Return [X, Y] of the center of cell containing provided text 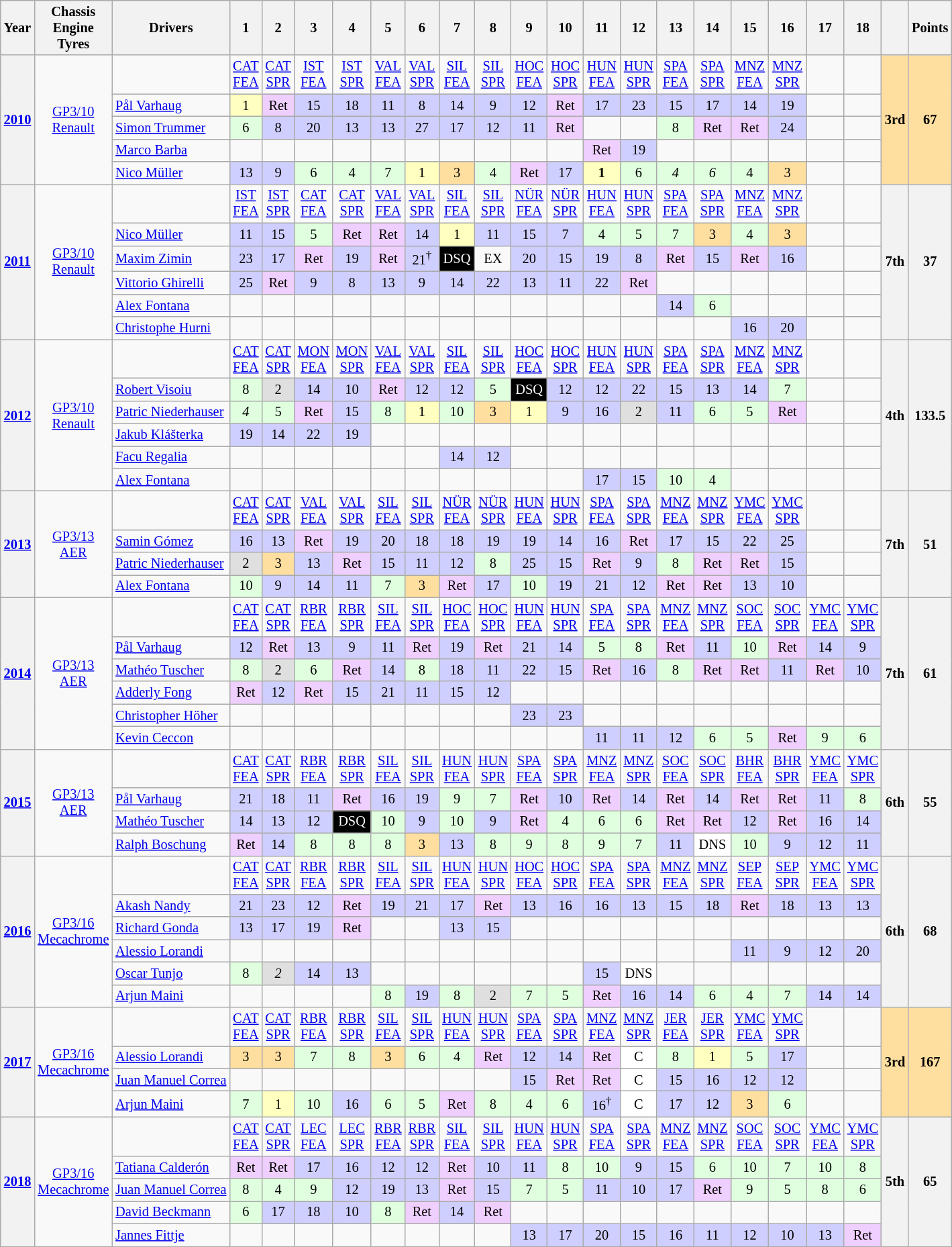
37 [930, 262]
55 [930, 803]
2010 [17, 119]
Tatiana Calderón [170, 1167]
LECFEA [314, 1136]
MONFEA [314, 359]
2012 [17, 415]
133.5 [930, 415]
Drivers [170, 28]
167 [930, 1062]
SEPFEA [749, 875]
JERFEA [675, 1027]
Points [930, 28]
Facu Regalia [170, 457]
Ralph Boschung [170, 844]
Akash Nandy [170, 905]
4th [895, 415]
EX [493, 259]
Oscar Tunjo [170, 973]
Christopher Höher [170, 715]
David Beckmann [170, 1212]
JERSPR [712, 1027]
Year [17, 28]
BHRSPR [788, 768]
51 [930, 544]
Kevin Ceccon [170, 738]
2013 [17, 544]
Robert Visoiu [170, 389]
Jakub Klášterka [170, 434]
Marco Barba [170, 150]
Vittorio Ghirelli [170, 283]
67 [930, 119]
MONSPR [352, 359]
2015 [17, 803]
2014 [17, 673]
21† [422, 259]
24 [788, 128]
Jannes Fittje [170, 1235]
Christophe Hurni [170, 328]
Simon Trummer [170, 128]
2016 [17, 932]
27 [422, 128]
Richard Gonda [170, 928]
61 [930, 673]
65 [930, 1181]
16† [601, 1105]
BHRFEA [749, 768]
ChassisEngineTyres [73, 28]
68 [930, 932]
Maxim Zimin [170, 259]
SEPSPR [788, 875]
LECSPR [352, 1136]
2011 [17, 262]
5th [895, 1181]
Adderly Fong [170, 693]
2018 [17, 1181]
2017 [17, 1062]
Samin Gómez [170, 541]
